Return the [x, y] coordinate for the center point of the cell that contains the specified text.  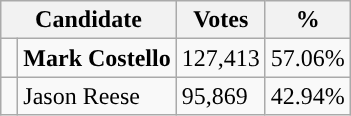
57.06% [308, 58]
% [308, 20]
42.94% [308, 96]
95,869 [220, 96]
127,413 [220, 58]
Votes [220, 20]
Mark Costello [97, 58]
Jason Reese [97, 96]
Candidate [88, 20]
